Scan for the cell matching the given text and deliver its [x, y] coordinate at center. 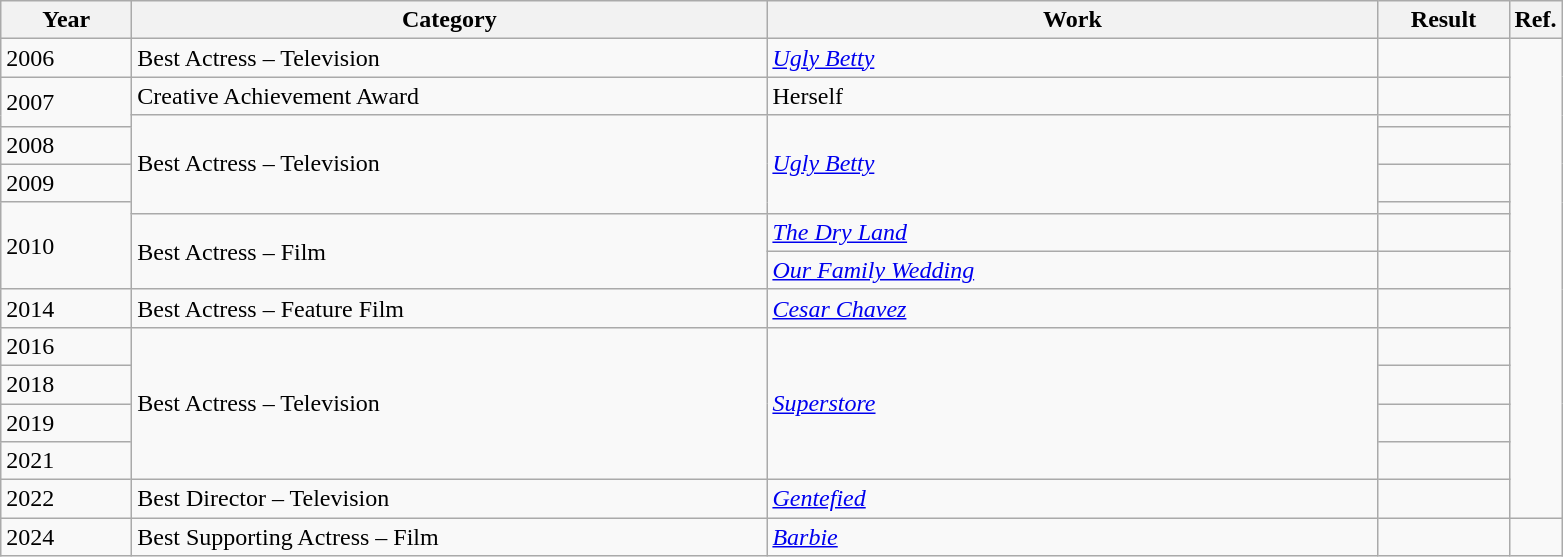
2009 [66, 183]
Superstore [1072, 403]
Our Family Wedding [1072, 270]
2008 [66, 145]
2024 [66, 537]
2021 [66, 461]
Year [66, 20]
2018 [66, 384]
2016 [66, 346]
Ref. [1536, 20]
2010 [66, 246]
Gentefied [1072, 499]
Result [1444, 20]
Herself [1072, 96]
Category [450, 20]
2022 [66, 499]
Best Director – Television [450, 499]
Work [1072, 20]
Best Supporting Actress – Film [450, 537]
Cesar Chavez [1072, 308]
Best Actress – Film [450, 251]
2014 [66, 308]
2007 [66, 102]
2019 [66, 423]
Creative Achievement Award [450, 96]
Barbie [1072, 537]
Best Actress – Feature Film [450, 308]
2006 [66, 58]
The Dry Land [1072, 232]
